Output the (x, y) coordinate of the center of the cell containing the given text.  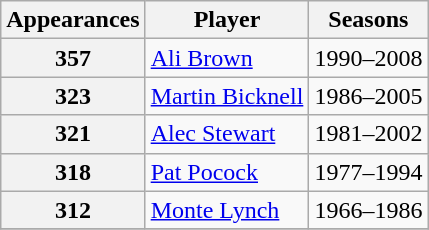
Seasons (368, 20)
Pat Pocock (227, 172)
312 (73, 210)
Alec Stewart (227, 134)
323 (73, 96)
318 (73, 172)
1986–2005 (368, 96)
1981–2002 (368, 134)
1966–1986 (368, 210)
Monte Lynch (227, 210)
1990–2008 (368, 58)
Appearances (73, 20)
Ali Brown (227, 58)
Player (227, 20)
357 (73, 58)
Martin Bicknell (227, 96)
1977–1994 (368, 172)
321 (73, 134)
